Return (X, Y) of the center of cell containing provided text 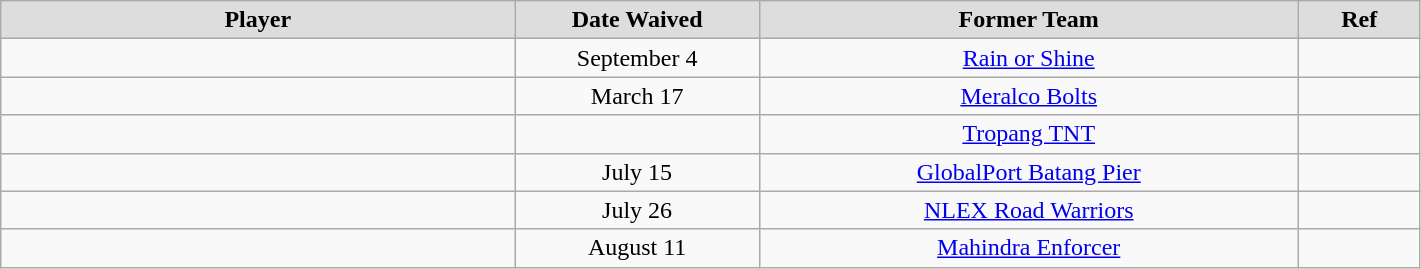
September 4 (638, 58)
GlobalPort Batang Pier (1028, 172)
March 17 (638, 96)
Rain or Shine (1028, 58)
Player (258, 20)
Ref (1359, 20)
Former Team (1028, 20)
August 11 (638, 248)
July 26 (638, 210)
NLEX Road Warriors (1028, 210)
Mahindra Enforcer (1028, 248)
Tropang TNT (1028, 134)
Date Waived (638, 20)
Meralco Bolts (1028, 96)
July 15 (638, 172)
